Determine the [x, y] coordinate at the center of the cell enclosing the given text.  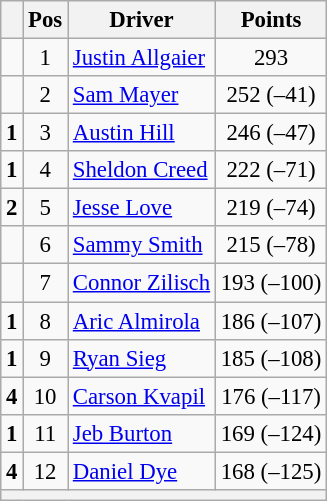
5 [46, 208]
Sammy Smith [142, 245]
252 (–41) [270, 95]
Driver [142, 20]
Austin Hill [142, 133]
246 (–47) [270, 133]
11 [46, 433]
Ryan Sieg [142, 358]
219 (–74) [270, 208]
Jeb Burton [142, 433]
Sam Mayer [142, 95]
Carson Kvapil [142, 396]
Jesse Love [142, 208]
Aric Almirola [142, 321]
186 (–107) [270, 321]
9 [46, 358]
12 [46, 471]
10 [46, 396]
6 [46, 245]
168 (–125) [270, 471]
222 (–71) [270, 170]
215 (–78) [270, 245]
7 [46, 283]
Connor Zilisch [142, 283]
185 (–108) [270, 358]
193 (–100) [270, 283]
176 (–117) [270, 396]
Justin Allgaier [142, 58]
Daniel Dye [142, 471]
3 [46, 133]
293 [270, 58]
Sheldon Creed [142, 170]
169 (–124) [270, 433]
Points [270, 20]
Pos [46, 20]
8 [46, 321]
